Extract the (x, y) coordinate from the center of the cell holding the provided text.  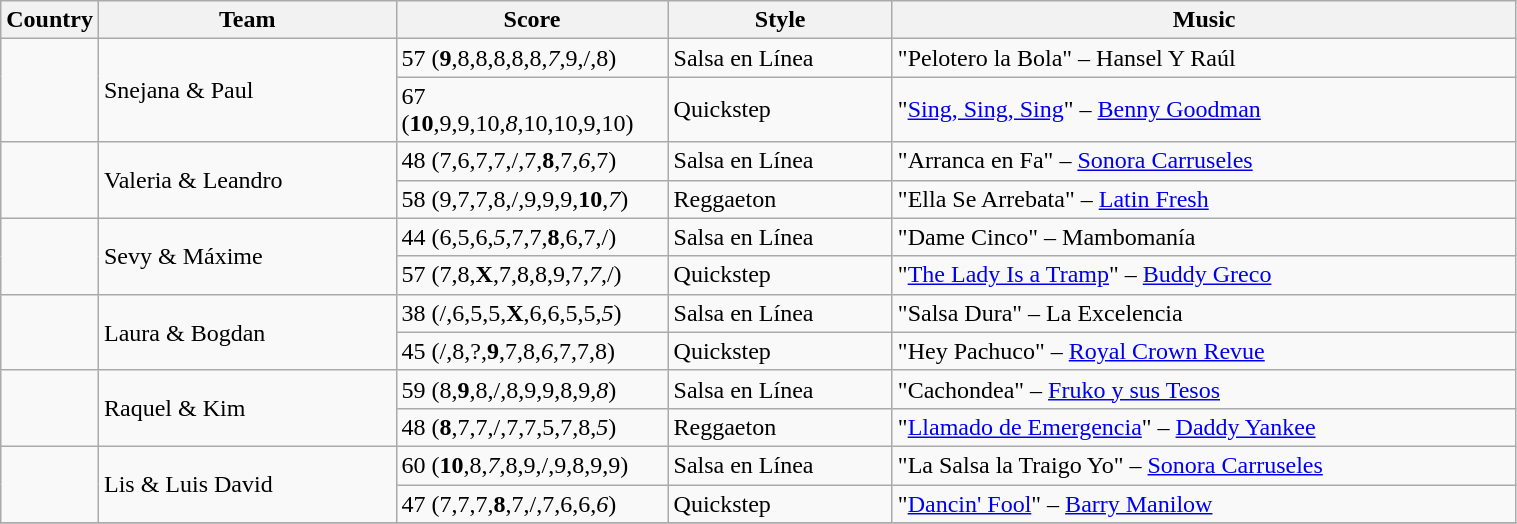
57 (7,8,X,7,8,8,9,7,7,/) (532, 275)
47 (7,7,7,8,7,/,7,6,6,6) (532, 503)
"Arranca en Fa" – Sonora Carruseles (1204, 161)
Snejana & Paul (247, 90)
Score (532, 20)
"The Lady Is a Tramp" – Buddy Greco (1204, 275)
44 (6,5,6,5,7,7,8,6,7,/) (532, 237)
"Pelotero la Bola" – Hansel Y Raúl (1204, 58)
"Cachondea" – Fruko y sus Tesos (1204, 389)
Music (1204, 20)
"Sing, Sing, Sing" – Benny Goodman (1204, 110)
60 (10,8,7,8,9,/,9,8,9,9) (532, 465)
57 (9,8,8,8,8,8,7,9,/,8) (532, 58)
"Ella Se Arrebata" – Latin Fresh (1204, 199)
45 (/,8,?,9,7,8,6,7,7,8) (532, 351)
Laura & Bogdan (247, 332)
67 (10,9,9,10,8,10,10,9,10) (532, 110)
59 (8,9,8,/,8,9,9,8,9,8) (532, 389)
38 (/,6,5,5,X,6,6,5,5,5) (532, 313)
Country (50, 20)
Team (247, 20)
"La Salsa la Traigo Yo" – Sonora Carruseles (1204, 465)
"Salsa Dura" – La Excelencia (1204, 313)
48 (7,6,7,7,/,7,8,7,6,7) (532, 161)
Sevy & Máxime (247, 256)
"Dame Cinco" – Mambomanía (1204, 237)
48 (8,7,7,/,7,7,5,7,8,5) (532, 427)
Raquel & Kim (247, 408)
Valeria & Leandro (247, 180)
"Hey Pachuco" – Royal Crown Revue (1204, 351)
"Dancin' Fool" – Barry Manilow (1204, 503)
Lis & Luis David (247, 484)
"Llamado de Emergencia" – Daddy Yankee (1204, 427)
Style (780, 20)
58 (9,7,7,8,/,9,9,9,10,7) (532, 199)
